Return the [x, y] coordinate for the center point of the cell that contains the specified text.  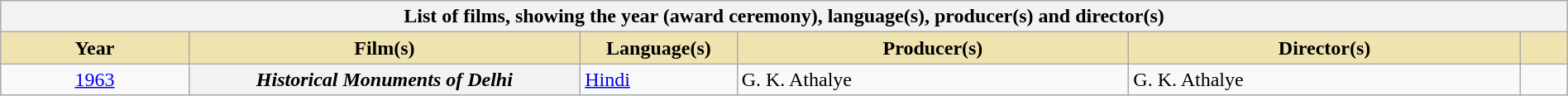
Year [94, 48]
1963 [94, 79]
Film(s) [385, 48]
Language(s) [658, 48]
Historical Monuments of Delhi [385, 79]
Hindi [658, 79]
Director(s) [1325, 48]
Producer(s) [933, 48]
List of films, showing the year (award ceremony), language(s), producer(s) and director(s) [784, 17]
